Pinpoint the cell where the given text exists, returning its [X, Y] midpoint coordinate. 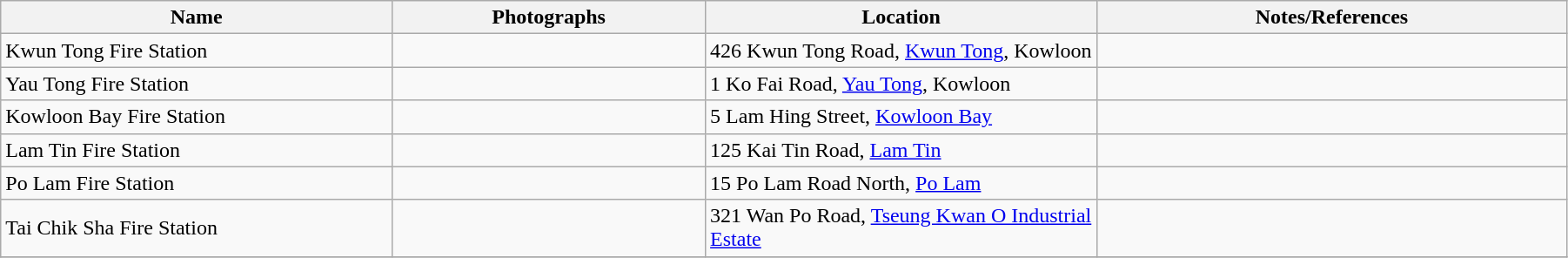
Tai Chik Sha Fire Station [197, 228]
Yau Tong Fire Station [197, 84]
Notes/References [1331, 17]
1 Ko Fai Road, Yau Tong, Kowloon [901, 84]
Name [197, 17]
125 Kai Tin Road, Lam Tin [901, 150]
15 Po Lam Road North, Po Lam [901, 183]
Photographs [549, 17]
5 Lam Hing Street, Kowloon Bay [901, 117]
321 Wan Po Road, Tseung Kwan O Industrial Estate [901, 228]
Location [901, 17]
Po Lam Fire Station [197, 183]
Kowloon Bay Fire Station [197, 117]
426 Kwun Tong Road, Kwun Tong, Kowloon [901, 51]
Lam Tin Fire Station [197, 150]
Kwun Tong Fire Station [197, 51]
